Output the (x, y) coordinate of the center of the cell containing the given text.  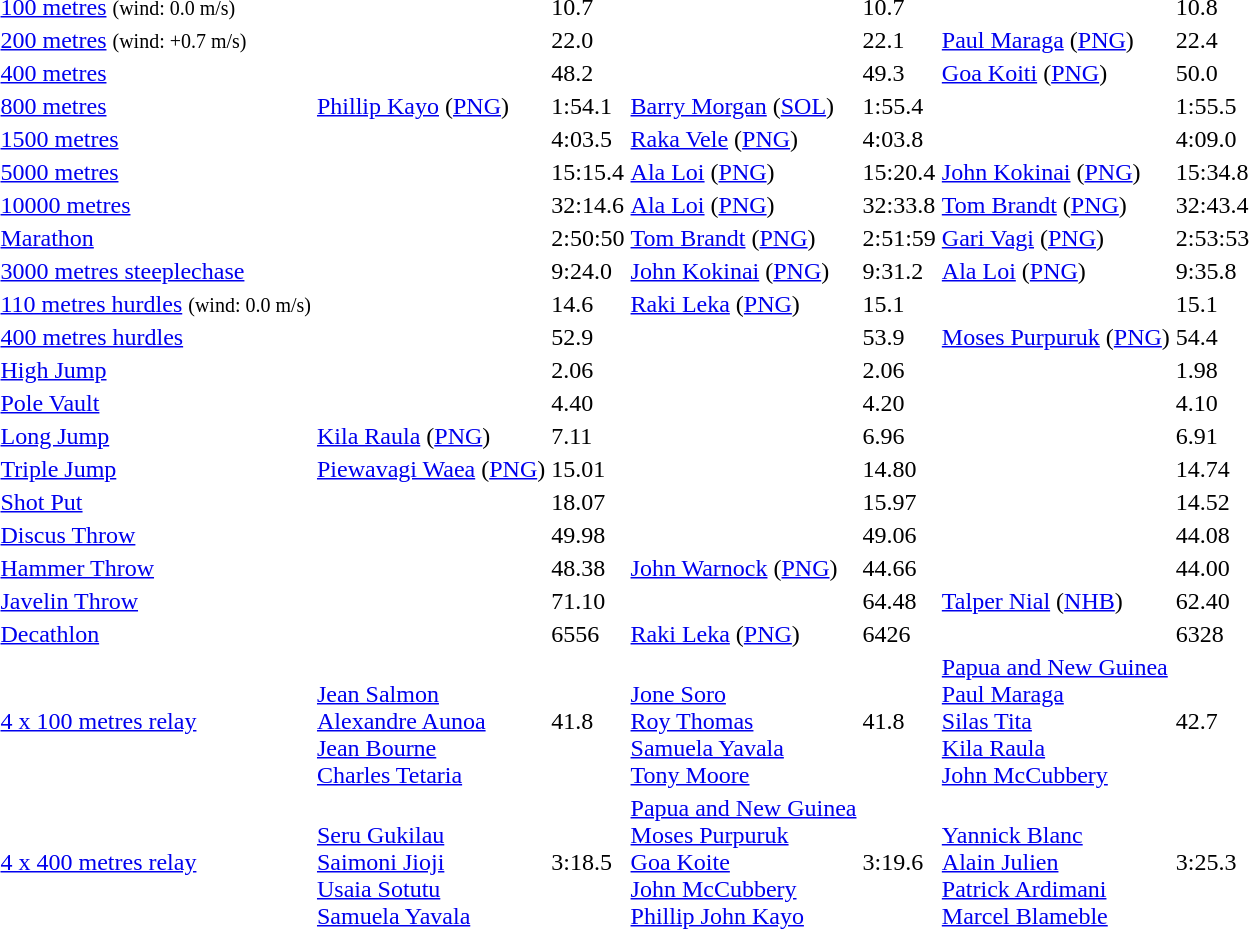
4.20 (899, 403)
Barry Morgan (SOL) (744, 106)
Jean Salmon Alexandre Aunoa Jean Bourne Charles Tetaria (430, 721)
6556 (588, 634)
64.48 (899, 601)
15.97 (899, 502)
1:55.4 (899, 106)
15.01 (588, 469)
48.38 (588, 568)
6.96 (899, 436)
15:20.4 (899, 172)
15:15.4 (588, 172)
4:03.8 (899, 139)
Paul Maraga (PNG) (1056, 40)
71.10 (588, 601)
14.6 (588, 304)
6426 (899, 634)
2:50:50 (588, 238)
53.9 (899, 337)
4:03.5 (588, 139)
48.2 (588, 73)
Phillip Kayo (PNG) (430, 106)
9:24.0 (588, 271)
1:54.1 (588, 106)
14.80 (899, 469)
15.1 (899, 304)
32:14.6 (588, 205)
22.0 (588, 40)
4.40 (588, 403)
22.1 (899, 40)
52.9 (588, 337)
49.06 (899, 535)
Jone Soro Roy Thomas Samuela Yavala Tony Moore (744, 721)
2:51:59 (899, 238)
Moses Purpuruk (PNG) (1056, 337)
32:33.8 (899, 205)
7.11 (588, 436)
9:31.2 (899, 271)
Talper Nial (NHB) (1056, 601)
49.3 (899, 73)
Gari Vagi (PNG) (1056, 238)
Raka Vele (PNG) (744, 139)
Piewavagi Waea (PNG) (430, 469)
Kila Raula (PNG) (430, 436)
18.07 (588, 502)
Papua and New Guinea Paul Maraga Silas Tita Kila Raula John McCubbery (1056, 721)
John Warnock (PNG) (744, 568)
49.98 (588, 535)
44.66 (899, 568)
Goa Koiti (PNG) (1056, 73)
